Search for the cell housing the specified text and yield its [x, y] center coordinate. 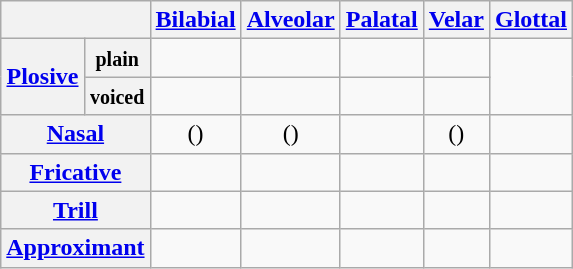
plain [117, 58]
Plosive [42, 77]
Alveolar [290, 20]
Bilabial [196, 20]
Glottal [530, 20]
Palatal [382, 20]
Nasal [76, 134]
Trill [76, 210]
Velar [456, 20]
voiced [117, 96]
Fricative [76, 172]
Approximant [76, 248]
